Identify which cell holds the provided text, then report its (X, Y) central coordinate. 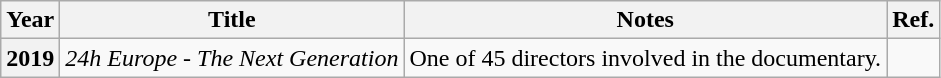
Notes (646, 20)
One of 45 directors involved in the documentary. (646, 58)
Title (232, 20)
Ref. (914, 20)
Year (30, 20)
24h Europe - The Next Generation (232, 58)
2019 (30, 58)
